For the text-containing cell, return its midpoint in [X, Y] coordinate format. 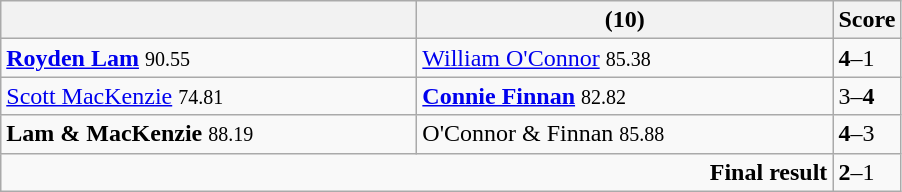
Lam & MacKenzie 88.19 [209, 134]
O'Connor & Finnan 85.88 [625, 134]
Royden Lam 90.55 [209, 58]
2–1 [867, 172]
Score [867, 20]
(10) [625, 20]
Final result [417, 172]
4–3 [867, 134]
William O'Connor 85.38 [625, 58]
Connie Finnan 82.82 [625, 96]
4–1 [867, 58]
Scott MacKenzie 74.81 [209, 96]
3–4 [867, 96]
